Determine the (x, y) coordinate at the center of the cell enclosing the given text.  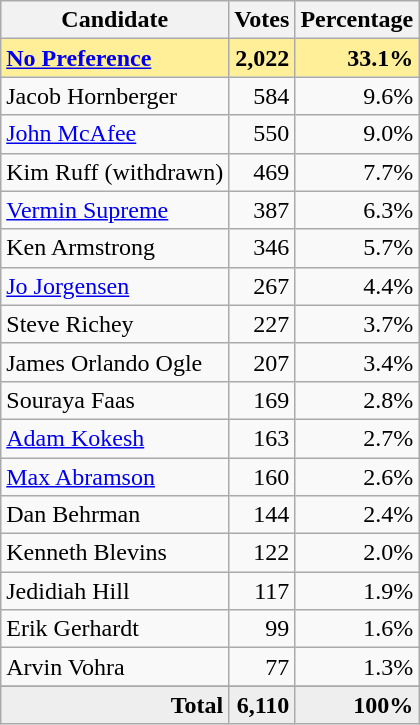
1.6% (357, 629)
Dan Behrman (115, 515)
Jedidiah Hill (115, 591)
2.6% (357, 477)
3.4% (357, 362)
Jacob Hornberger (115, 96)
169 (262, 400)
6.3% (357, 210)
227 (262, 324)
584 (262, 96)
Souraya Faas (115, 400)
9.0% (357, 134)
267 (262, 286)
John McAfee (115, 134)
144 (262, 515)
99 (262, 629)
346 (262, 248)
2.4% (357, 515)
160 (262, 477)
387 (262, 210)
6,110 (262, 705)
2.8% (357, 400)
Percentage (357, 20)
33.1% (357, 58)
1.9% (357, 591)
550 (262, 134)
117 (262, 591)
James Orlando Ogle (115, 362)
Adam Kokesh (115, 438)
469 (262, 172)
Steve Richey (115, 324)
100% (357, 705)
77 (262, 667)
Erik Gerhardt (115, 629)
122 (262, 553)
Kim Ruff (withdrawn) (115, 172)
Arvin Vohra (115, 667)
Votes (262, 20)
2,022 (262, 58)
Total (115, 705)
5.7% (357, 248)
3.7% (357, 324)
Ken Armstrong (115, 248)
2.7% (357, 438)
163 (262, 438)
1.3% (357, 667)
2.0% (357, 553)
No Preference (115, 58)
Vermin Supreme (115, 210)
9.6% (357, 96)
7.7% (357, 172)
Max Abramson (115, 477)
4.4% (357, 286)
Jo Jorgensen (115, 286)
207 (262, 362)
Kenneth Blevins (115, 553)
Candidate (115, 20)
